Detect which cell encompasses the target text, then output its (X, Y) center coordinate. 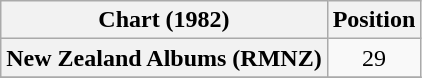
Position (374, 20)
New Zealand Albums (RMNZ) (164, 58)
29 (374, 58)
Chart (1982) (164, 20)
